Return the (X, Y) coordinate for the center point of the cell that contains the specified text.  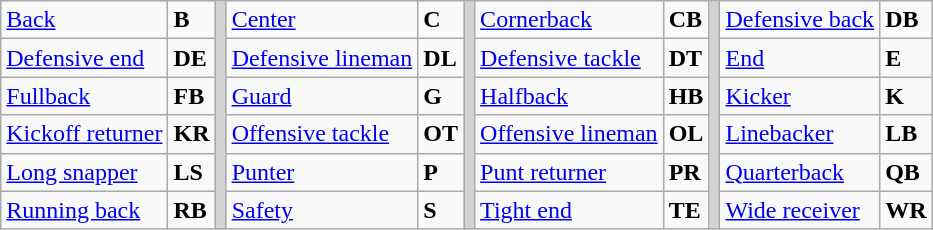
Wide receiver (800, 210)
Halfback (570, 96)
Offensive lineman (570, 134)
Kickoff returner (84, 134)
Linebacker (800, 134)
FB (192, 96)
S (441, 210)
KR (192, 134)
OL (686, 134)
Defensive lineman (322, 58)
G (441, 96)
OT (441, 134)
K (906, 96)
Cornerback (570, 20)
Punt returner (570, 172)
Defensive end (84, 58)
TE (686, 210)
Fullback (84, 96)
DT (686, 58)
LB (906, 134)
PR (686, 172)
DB (906, 20)
LS (192, 172)
CB (686, 20)
Quarterback (800, 172)
Safety (322, 210)
WR (906, 210)
HB (686, 96)
Running back (84, 210)
End (800, 58)
Punter (322, 172)
Defensive back (800, 20)
C (441, 20)
Guard (322, 96)
E (906, 58)
B (192, 20)
Tight end (570, 210)
Defensive tackle (570, 58)
Offensive tackle (322, 134)
Kicker (800, 96)
RB (192, 210)
DE (192, 58)
Long snapper (84, 172)
DL (441, 58)
Back (84, 20)
QB (906, 172)
Center (322, 20)
P (441, 172)
